Locate the cell with the specified text and output its (x, y) center coordinate. 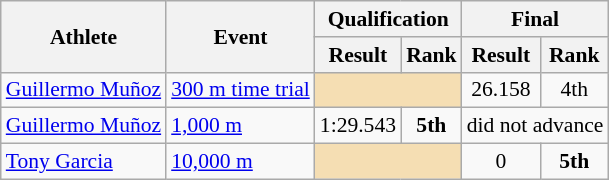
Tony Garcia (84, 162)
did not advance (536, 126)
Athlete (84, 36)
1:29.543 (358, 126)
300 m time trial (240, 90)
1,000 m (240, 126)
26.158 (501, 90)
10,000 m (240, 162)
4th (574, 90)
Final (536, 19)
Event (240, 36)
0 (501, 162)
Qualification (388, 19)
